Return the [x, y] coordinate for the center point of the cell that contains the specified text.  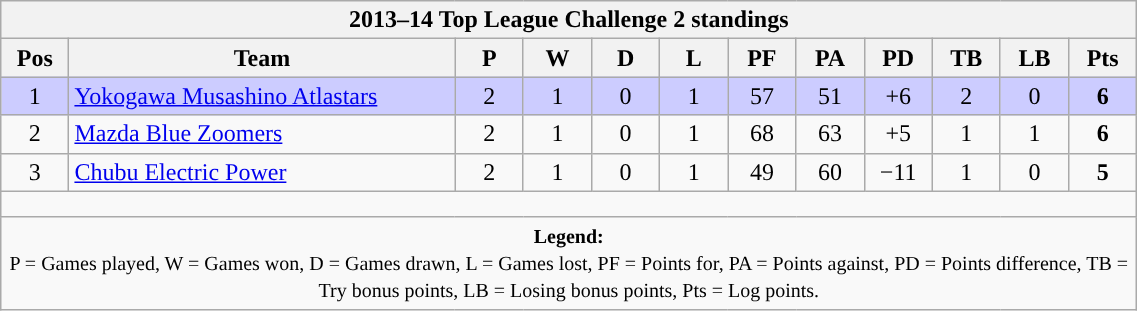
57 [762, 96]
Team [262, 58]
Chubu Electric Power [262, 172]
Pts [1103, 58]
TB [966, 58]
Mazda Blue Zoomers [262, 134]
63 [830, 134]
+6 [898, 96]
L [694, 58]
+5 [898, 134]
Yokogawa Musashino Atlastars [262, 96]
PA [830, 58]
2013–14 Top League Challenge 2 standings [569, 20]
D [625, 58]
3 [35, 172]
PD [898, 58]
P [489, 58]
5 [1103, 172]
68 [762, 134]
49 [762, 172]
W [557, 58]
51 [830, 96]
−11 [898, 172]
LB [1034, 58]
Pos [35, 58]
PF [762, 58]
60 [830, 172]
